Output the [X, Y] coordinate of the center of the cell containing the given text.  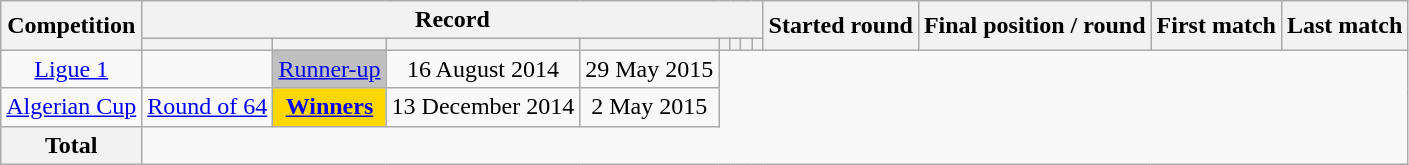
Ligue 1 [72, 69]
Last match [1344, 26]
Record [452, 20]
Total [72, 145]
2 May 2015 [650, 107]
Final position / round [1034, 26]
Algerian Cup [72, 107]
Winners [330, 107]
Round of 64 [208, 107]
Started round [840, 26]
16 August 2014 [483, 69]
First match [1216, 26]
29 May 2015 [650, 69]
Runner-up [330, 69]
Competition [72, 26]
13 December 2014 [483, 107]
